Return the (X, Y) coordinate for the center point of the cell that contains the specified text.  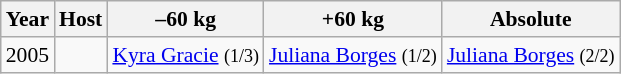
Kyra Gracie (1/3) (186, 55)
+60 kg (353, 19)
Year (28, 19)
Absolute (531, 19)
Juliana Borges (2/2) (531, 55)
–60 kg (186, 19)
Juliana Borges (1/2) (353, 55)
2005 (28, 55)
Host (80, 19)
